From the cell containing the given text, extract its center point as (X, Y) coordinate. 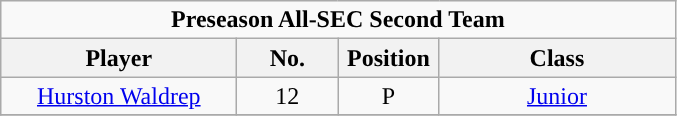
No. (288, 58)
Class (557, 58)
Preseason All-SEC Second Team (338, 20)
Hurston Waldrep (119, 96)
P (388, 96)
Player (119, 58)
Junior (557, 96)
Position (388, 58)
12 (288, 96)
